Output the (X, Y) coordinate of the center of the cell containing the given text.  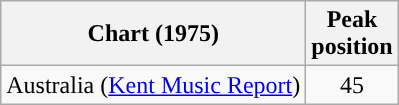
45 (352, 85)
Australia (Kent Music Report) (154, 85)
Chart (1975) (154, 34)
Peakposition (352, 34)
